Return the [x, y] coordinate for the center point of the cell that contains the specified text.  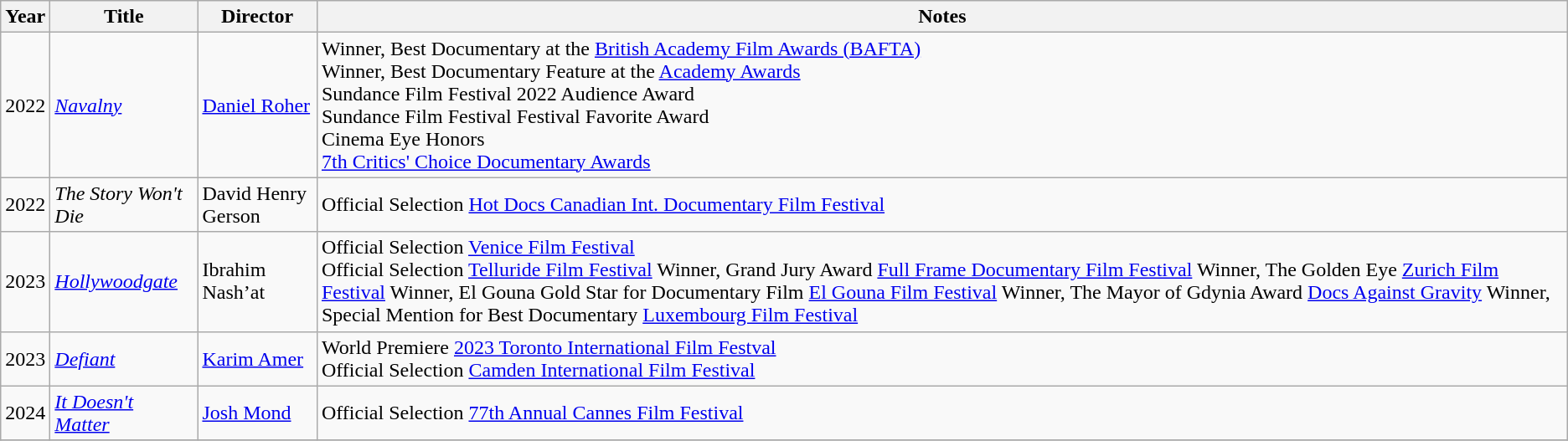
Year [25, 17]
It Doesn't Matter [124, 413]
Navalny [124, 105]
Notes [941, 17]
David Henry Gerson [258, 204]
The Story Won't Die [124, 204]
Hollywoodgate [124, 281]
Daniel Roher [258, 105]
Defiant [124, 358]
Director [258, 17]
World Premiere 2023 Toronto International Film FestvalOfficial Selection Camden International Film Festival [941, 358]
Ibrahim Nash’at [258, 281]
2024 [25, 413]
Official Selection 77th Annual Cannes Film Festival [941, 413]
Official Selection Hot Docs Canadian Int. Documentary Film Festival [941, 204]
Title [124, 17]
Karim Amer [258, 358]
Josh Mond [258, 413]
